Identify which cell holds the provided text, then report its [X, Y] central coordinate. 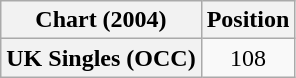
Chart (2004) [101, 20]
UK Singles (OCC) [101, 58]
Position [248, 20]
108 [248, 58]
